Locate the cell with the specified text and output its (X, Y) center coordinate. 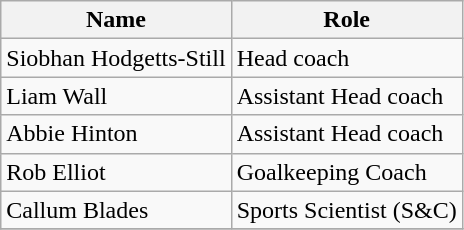
Callum Blades (116, 210)
Goalkeeping Coach (346, 172)
Sports Scientist (S&C) (346, 210)
Name (116, 20)
Abbie Hinton (116, 134)
Siobhan Hodgetts-Still (116, 58)
Liam Wall (116, 96)
Rob Elliot (116, 172)
Head coach (346, 58)
Role (346, 20)
